Search for the cell housing the specified text and yield its (X, Y) center coordinate. 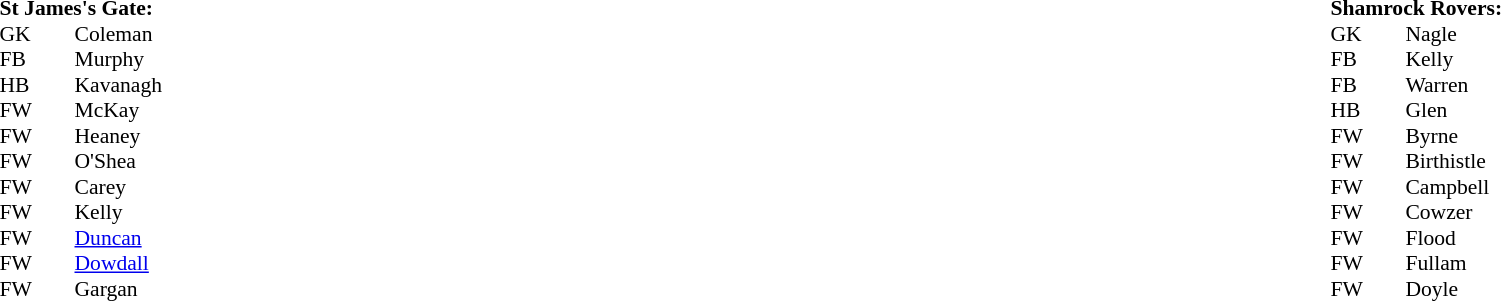
Dowdall (118, 263)
Murphy (118, 59)
McKay (118, 111)
Duncan (118, 238)
Coleman (118, 34)
Carey (118, 187)
Kelly (118, 213)
O'Shea (118, 161)
Heaney (118, 136)
Kavanagh (118, 85)
